For the text-containing cell, return its midpoint in (x, y) coordinate format. 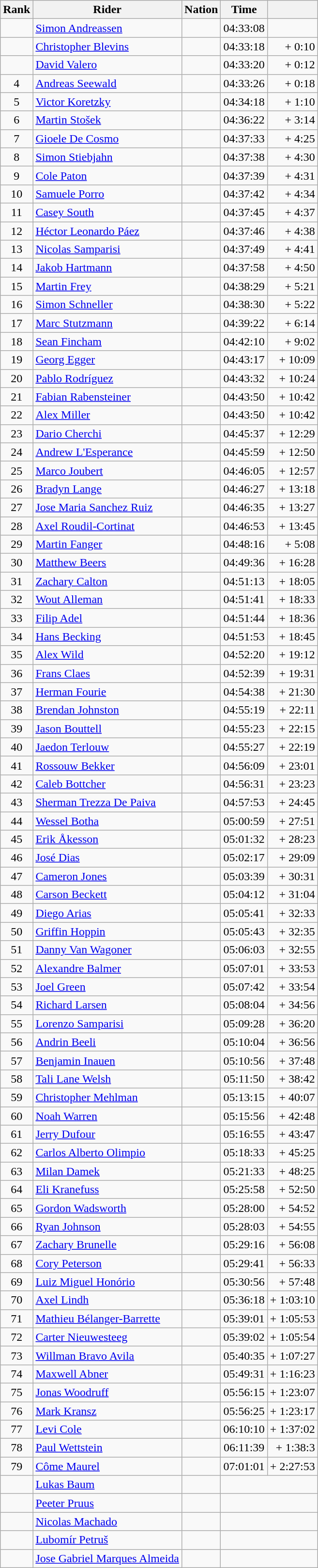
+ 18:45 (292, 637)
64 (16, 1190)
04:39:22 (244, 323)
Carlos Alberto Olimpio (107, 1153)
05:04:12 (244, 895)
Frans Claes (107, 673)
Christopher Blevins (107, 47)
05:39:01 (244, 1319)
Time (244, 10)
05:28:03 (244, 1226)
Victor Koretzky (107, 102)
+ 43:47 (292, 1134)
04:37:39 (244, 175)
+ 10:24 (292, 378)
Cole Paton (107, 175)
+ 48:25 (292, 1171)
44 (16, 821)
29 (16, 544)
+ 22:19 (292, 747)
13 (16, 249)
27 (16, 507)
Luiz Miguel Honório (107, 1282)
+ 1:37:02 (292, 1429)
4 (16, 83)
75 (16, 1392)
14 (16, 268)
+ 4:37 (292, 212)
06:11:39 (244, 1448)
+ 12:57 (292, 470)
Rider (107, 10)
+ 52:50 (292, 1190)
Alexandre Balmer (107, 968)
05:56:25 (244, 1411)
+ 18:36 (292, 618)
04:45:37 (244, 434)
7 (16, 139)
+ 38:42 (292, 1079)
Côme Maurel (107, 1466)
54 (16, 1005)
57 (16, 1060)
37 (16, 692)
19 (16, 360)
05:00:59 (244, 821)
66 (16, 1226)
05:02:17 (244, 858)
52 (16, 968)
+ 22:11 (292, 710)
05:18:33 (244, 1153)
Lubomír Petruš (107, 1540)
+ 31:04 (292, 895)
05:07:42 (244, 987)
43 (16, 802)
+ 1:07:27 (292, 1355)
+ 1:16:23 (292, 1374)
04:43:32 (244, 378)
04:46:35 (244, 507)
59 (16, 1097)
+ 24:45 (292, 802)
Jason Bouttell (107, 729)
04:52:39 (244, 673)
47 (16, 876)
Andrin Beeli (107, 1042)
+ 5:21 (292, 286)
04:55:23 (244, 729)
53 (16, 987)
41 (16, 765)
+ 33:54 (292, 987)
04:51:13 (244, 581)
65 (16, 1208)
Bradyn Lange (107, 489)
+ 19:12 (292, 655)
42 (16, 784)
Lorenzo Samparisi (107, 1024)
+ 4:30 (292, 157)
+ 10:09 (292, 360)
05:39:02 (244, 1337)
Georg Egger (107, 360)
20 (16, 378)
Jerry Dufour (107, 1134)
+ 3:14 (292, 120)
04:49:36 (244, 563)
+ 23:01 (292, 765)
17 (16, 323)
+ 1:03:10 (292, 1300)
Samuele Porro (107, 194)
60 (16, 1116)
+ 54:52 (292, 1208)
Mathieu Bélanger-Barrette (107, 1319)
61 (16, 1134)
48 (16, 895)
05:49:31 (244, 1374)
Rossouw Bekker (107, 765)
+ 5:22 (292, 305)
+ 12:50 (292, 452)
28 (16, 526)
04:33:08 (244, 28)
+ 27:51 (292, 821)
05:05:43 (244, 931)
04:36:22 (244, 120)
+ 40:07 (292, 1097)
67 (16, 1245)
Cory Peterson (107, 1263)
05:29:41 (244, 1263)
Nation (201, 10)
Maxwell Abner (107, 1374)
Milan Damek (107, 1171)
Danny Van Wagoner (107, 950)
+ 32:35 (292, 931)
Lukas Baum (107, 1485)
05:56:15 (244, 1392)
+ 54:55 (292, 1226)
Joel Green (107, 987)
Caleb Bottcher (107, 784)
63 (16, 1171)
+ 12:29 (292, 434)
04:37:49 (244, 249)
05:13:15 (244, 1097)
+ 28:23 (292, 839)
04:37:33 (244, 139)
21 (16, 397)
04:54:38 (244, 692)
77 (16, 1429)
04:51:44 (244, 618)
Dario Cherchi (107, 434)
25 (16, 470)
Jose Maria Sanchez Ruiz (107, 507)
Sherman Trezza De Paiva (107, 802)
62 (16, 1153)
+ 22:15 (292, 729)
Griffin Hoppin (107, 931)
Marc Stutzmann (107, 323)
50 (16, 931)
Christopher Mehlman (107, 1097)
+ 1:23:17 (292, 1411)
+ 0:12 (292, 65)
Andrew L'Esperance (107, 452)
72 (16, 1337)
Simon Andreassen (107, 28)
Levi Cole (107, 1429)
05:11:50 (244, 1079)
04:37:38 (244, 157)
30 (16, 563)
04:33:20 (244, 65)
06:10:10 (244, 1429)
+ 18:05 (292, 581)
05:29:16 (244, 1245)
10 (16, 194)
04:52:20 (244, 655)
31 (16, 581)
Zachary Calton (107, 581)
Paul Wettstein (107, 1448)
05:15:56 (244, 1116)
Simon Stiebjahn (107, 157)
04:46:27 (244, 489)
+ 56:08 (292, 1245)
Axel Lindh (107, 1300)
69 (16, 1282)
04:37:42 (244, 194)
Filip Adel (107, 618)
05:28:00 (244, 1208)
58 (16, 1079)
18 (16, 342)
74 (16, 1374)
05:10:56 (244, 1060)
+ 2:27:53 (292, 1466)
+ 4:38 (292, 231)
04:38:29 (244, 286)
04:48:16 (244, 544)
+ 4:50 (292, 268)
Rank (16, 10)
+ 56:33 (292, 1263)
+ 18:33 (292, 600)
Martin Frey (107, 286)
Brendan Johnston (107, 710)
+ 1:05:53 (292, 1319)
Nicolas Machado (107, 1521)
39 (16, 729)
04:33:26 (244, 83)
05:21:33 (244, 1171)
78 (16, 1448)
Héctor Leonardo Páez (107, 231)
24 (16, 452)
04:56:09 (244, 765)
Cameron Jones (107, 876)
+ 36:20 (292, 1024)
Matthew Beers (107, 563)
+ 4:41 (292, 249)
04:51:53 (244, 637)
+ 32:33 (292, 913)
+ 4:31 (292, 175)
04:34:18 (244, 102)
04:37:58 (244, 268)
46 (16, 858)
04:37:46 (244, 231)
Herman Fourie (107, 692)
56 (16, 1042)
33 (16, 618)
Jose Gabriel Marques Almeida (107, 1558)
Willman Bravo Avila (107, 1355)
+ 6:14 (292, 323)
Zachary Brunelle (107, 1245)
26 (16, 489)
+ 9:02 (292, 342)
05:09:28 (244, 1024)
Wout Alleman (107, 600)
Alex Wild (107, 655)
Alex Miller (107, 415)
15 (16, 286)
Eli Kranefuss (107, 1190)
+ 16:28 (292, 563)
Marco Joubert (107, 470)
Martin Fanger (107, 544)
+ 1:38:3 (292, 1448)
05:01:32 (244, 839)
+ 13:27 (292, 507)
Jakob Hartmann (107, 268)
04:51:41 (244, 600)
Richard Larsen (107, 1005)
+ 32:55 (292, 950)
Andreas Seewald (107, 83)
+ 29:09 (292, 858)
Jaedon Terlouw (107, 747)
Carson Beckett (107, 895)
Benjamin Inauen (107, 1060)
04:56:31 (244, 784)
+ 45:25 (292, 1153)
+ 0:18 (292, 83)
+ 30:31 (292, 876)
+ 4:34 (292, 194)
+ 21:30 (292, 692)
04:38:30 (244, 305)
Axel Roudil-Cortinat (107, 526)
04:55:19 (244, 710)
+ 42:48 (292, 1116)
07:01:01 (244, 1466)
David Valero (107, 65)
38 (16, 710)
Ryan Johnson (107, 1226)
05:05:41 (244, 913)
+ 1:10 (292, 102)
+ 4:25 (292, 139)
9 (16, 175)
Hans Becking (107, 637)
8 (16, 157)
05:16:55 (244, 1134)
Martin Stošek (107, 120)
Wessel Botha (107, 821)
32 (16, 600)
11 (16, 212)
05:30:56 (244, 1282)
+ 23:23 (292, 784)
Noah Warren (107, 1116)
+ 37:48 (292, 1060)
Erik Åkesson (107, 839)
Peeter Pruus (107, 1503)
05:08:04 (244, 1005)
71 (16, 1319)
6 (16, 120)
79 (16, 1466)
Jonas Woodruff (107, 1392)
05:07:01 (244, 968)
Pablo Rodríguez (107, 378)
+ 0:10 (292, 47)
05:10:04 (244, 1042)
Sean Fincham (107, 342)
22 (16, 415)
05:03:39 (244, 876)
Carter Nieuwesteeg (107, 1337)
76 (16, 1411)
04:42:10 (244, 342)
05:25:58 (244, 1190)
70 (16, 1300)
+ 1:23:07 (292, 1392)
Casey South (107, 212)
34 (16, 637)
Tali Lane Welsh (107, 1079)
+ 19:31 (292, 673)
Mark Kransz (107, 1411)
51 (16, 950)
04:46:05 (244, 470)
04:57:53 (244, 802)
5 (16, 102)
04:45:59 (244, 452)
Fabian Rabensteiner (107, 397)
04:46:53 (244, 526)
José Dias (107, 858)
+ 34:56 (292, 1005)
05:36:18 (244, 1300)
68 (16, 1263)
12 (16, 231)
+ 1:05:54 (292, 1337)
+ 36:56 (292, 1042)
05:40:35 (244, 1355)
+ 13:18 (292, 489)
05:06:03 (244, 950)
+ 13:45 (292, 526)
73 (16, 1355)
Diego Arias (107, 913)
Simon Schneller (107, 305)
Nicolas Samparisi (107, 249)
04:43:17 (244, 360)
+ 5:08 (292, 544)
Gioele De Cosmo (107, 139)
+ 33:53 (292, 968)
49 (16, 913)
04:55:27 (244, 747)
04:33:18 (244, 47)
45 (16, 839)
16 (16, 305)
36 (16, 673)
Gordon Wadsworth (107, 1208)
55 (16, 1024)
40 (16, 747)
23 (16, 434)
35 (16, 655)
+ 57:48 (292, 1282)
04:37:45 (244, 212)
